Determine the [x, y] coordinate at the center of the cell enclosing the given text.  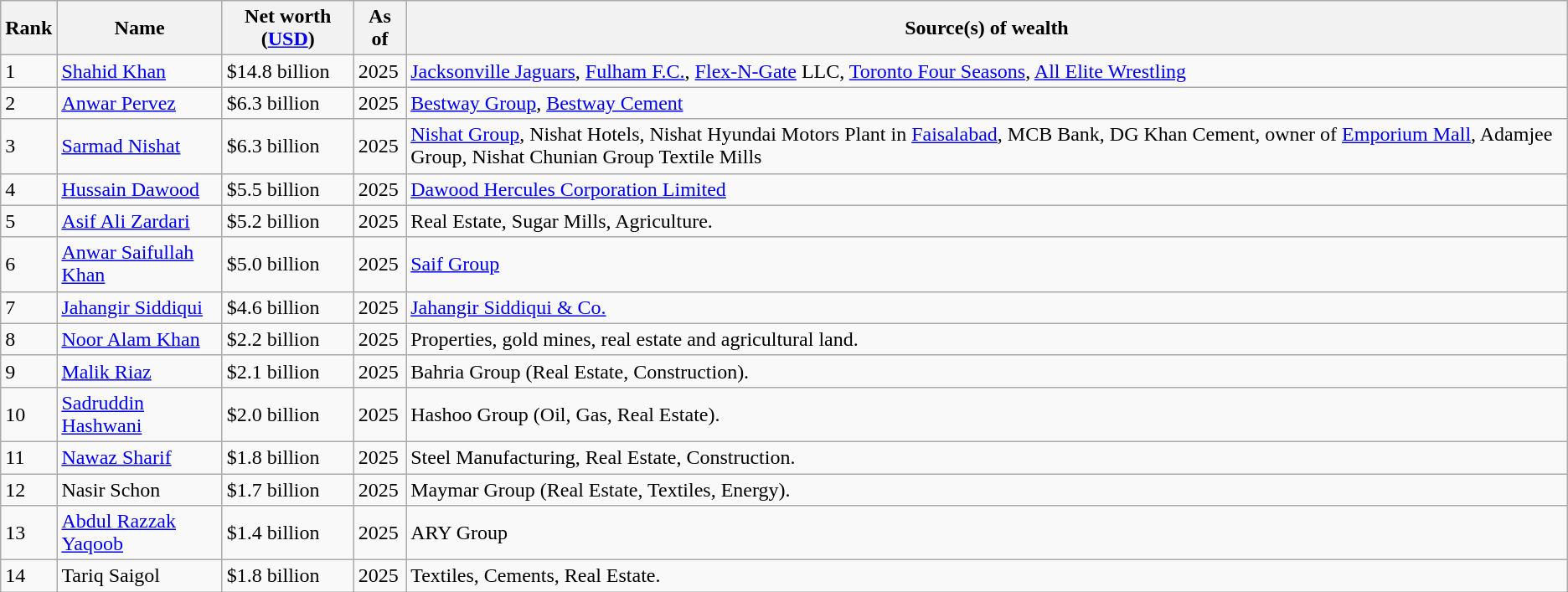
13 [28, 533]
Textiles, Cements, Real Estate. [987, 576]
Bestway Group, Bestway Cement [987, 103]
14 [28, 576]
Rank [28, 28]
$1.4 billion [288, 533]
Anwar Pervez [139, 103]
10 [28, 414]
9 [28, 371]
Noor Alam Khan [139, 339]
Maymar Group (Real Estate, Textiles, Energy). [987, 490]
$14.8 billion [288, 71]
$2.2 billion [288, 339]
$4.6 billion [288, 307]
5 [28, 221]
Saif Group [987, 265]
Nawaz Sharif [139, 457]
Hussain Dawood [139, 189]
As of [380, 28]
Net worth (USD) [288, 28]
Real Estate, Sugar Mills, Agriculture. [987, 221]
Tariq Saigol [139, 576]
Steel Manufacturing, Real Estate, Construction. [987, 457]
8 [28, 339]
Properties, gold mines, real estate and agricultural land. [987, 339]
$5.0 billion [288, 265]
Hashoo Group (Oil, Gas, Real Estate). [987, 414]
Jacksonville Jaguars, Fulham F.C., Flex-N-Gate LLC, Toronto Four Seasons, All Elite Wrestling [987, 71]
Name [139, 28]
Sadruddin Hashwani [139, 414]
$5.5 billion [288, 189]
11 [28, 457]
Source(s) of wealth [987, 28]
Anwar Saifullah Khan [139, 265]
Shahid Khan [139, 71]
12 [28, 490]
Sarmad Nishat [139, 146]
$2.0 billion [288, 414]
$2.1 billion [288, 371]
Jahangir Siddiqui [139, 307]
Jahangir Siddiqui & Co. [987, 307]
6 [28, 265]
Nasir Schon [139, 490]
Bahria Group (Real Estate, Construction). [987, 371]
1 [28, 71]
7 [28, 307]
3 [28, 146]
4 [28, 189]
$1.7 billion [288, 490]
Malik Riaz [139, 371]
ARY Group [987, 533]
$5.2 billion [288, 221]
Abdul Razzak Yaqoob [139, 533]
Asif Ali Zardari [139, 221]
2 [28, 103]
Dawood Hercules Corporation Limited [987, 189]
